Search for the cell housing the specified text and yield its (X, Y) center coordinate. 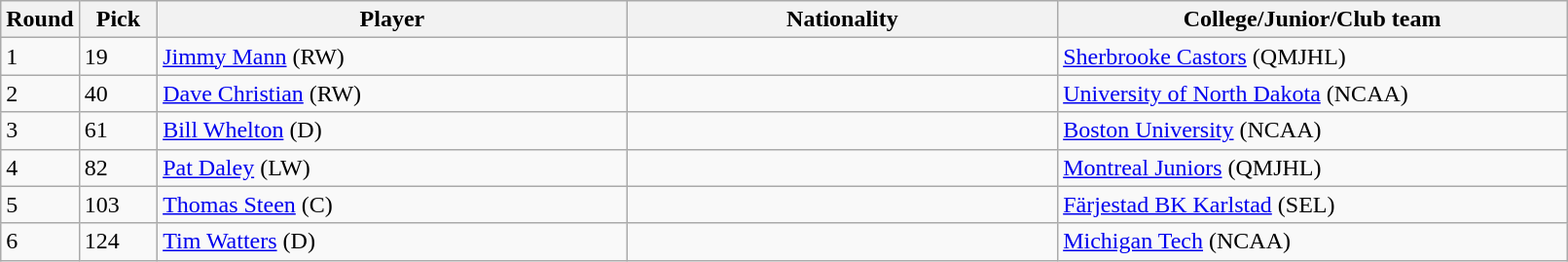
Färjestad BK Karlstad (SEL) (1312, 205)
4 (40, 168)
Pat Daley (LW) (393, 168)
103 (118, 205)
61 (118, 131)
Thomas Steen (C) (393, 205)
College/Junior/Club team (1312, 19)
1 (40, 56)
University of North Dakota (NCAA) (1312, 94)
Michigan Tech (NCAA) (1312, 242)
19 (118, 56)
Bill Whelton (D) (393, 131)
Nationality (842, 19)
Pick (118, 19)
2 (40, 94)
Jimmy Mann (RW) (393, 56)
6 (40, 242)
Boston University (NCAA) (1312, 131)
Round (40, 19)
40 (118, 94)
Player (393, 19)
3 (40, 131)
Montreal Juniors (QMJHL) (1312, 168)
124 (118, 242)
Tim Watters (D) (393, 242)
Sherbrooke Castors (QMJHL) (1312, 56)
82 (118, 168)
Dave Christian (RW) (393, 94)
5 (40, 205)
